Return the [X, Y] coordinate for the center point of the cell that contains the specified text.  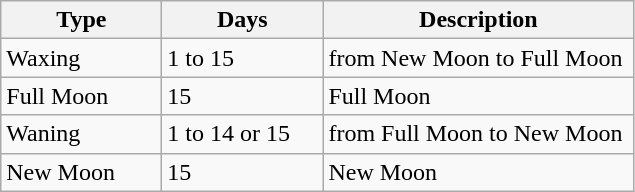
Type [82, 20]
from Full Moon to New Moon [478, 134]
Waning [82, 134]
1 to 14 or 15 [242, 134]
Description [478, 20]
Days [242, 20]
1 to 15 [242, 58]
from New Moon to Full Moon [478, 58]
Waxing [82, 58]
